Identify which cell holds the provided text, then report its [x, y] central coordinate. 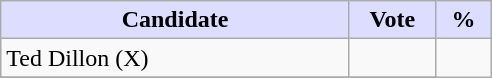
Ted Dillon (X) [176, 58]
% [463, 20]
Candidate [176, 20]
Vote [392, 20]
